Identify which cell holds the provided text, then report its (X, Y) central coordinate. 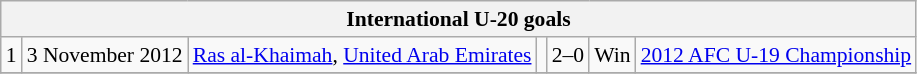
3 November 2012 (105, 55)
1 (12, 55)
Win (612, 55)
International U-20 goals (458, 19)
Ras al-Khaimah, United Arab Emirates (362, 55)
2–0 (568, 55)
2012 AFC U-19 Championship (776, 55)
